Scan for the cell matching the given text and deliver its [x, y] coordinate at center. 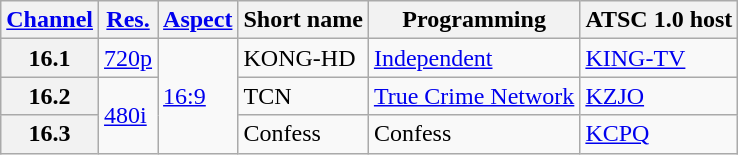
TCN [303, 96]
KCPQ [659, 134]
Channel [50, 20]
True Crime Network [474, 96]
720p [128, 58]
Aspect [198, 20]
Programming [474, 20]
16.3 [50, 134]
Short name [303, 20]
KONG-HD [303, 58]
16.2 [50, 96]
480i [128, 115]
Res. [128, 20]
Independent [474, 58]
ATSC 1.0 host [659, 20]
KZJO [659, 96]
16.1 [50, 58]
KING-TV [659, 58]
16:9 [198, 96]
